Search for the cell housing the specified text and yield its [x, y] center coordinate. 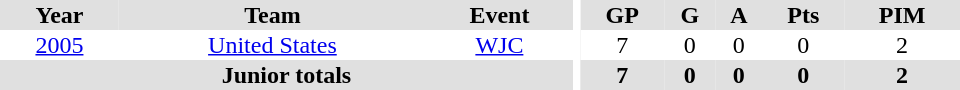
WJC [500, 45]
Pts [804, 15]
United States [272, 45]
A [738, 15]
2005 [60, 45]
PIM [902, 15]
Team [272, 15]
Junior totals [286, 75]
Event [500, 15]
Year [60, 15]
GP [622, 15]
G [690, 15]
